Determine the [x, y] coordinate at the center of the cell enclosing the given text.  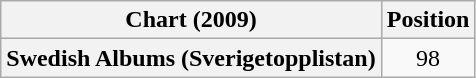
Swedish Albums (Sverigetopplistan) [191, 58]
Chart (2009) [191, 20]
98 [428, 58]
Position [428, 20]
